Determine the [x, y] coordinate at the center of the cell enclosing the given text.  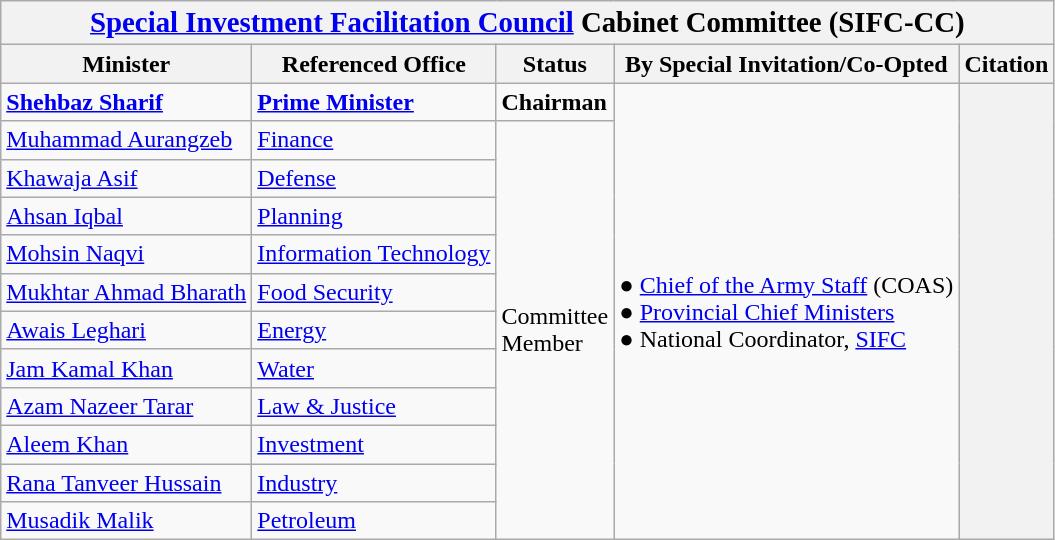
Investment [374, 444]
Information Technology [374, 254]
Finance [374, 140]
Chairman [555, 102]
Prime Minister [374, 102]
Referenced Office [374, 64]
● Chief of the Army Staff (COAS)● Provincial Chief Ministers● National Coordinator, SIFC [786, 312]
Ahsan Iqbal [126, 216]
Status [555, 64]
Muhammad Aurangzeb [126, 140]
Law & Justice [374, 406]
Rana Tanveer Hussain [126, 483]
Mukhtar Ahmad Bharath [126, 292]
Jam Kamal Khan [126, 368]
Aleem Khan [126, 444]
Musadik Malik [126, 521]
Defense [374, 178]
Energy [374, 330]
By Special Invitation/Co-Opted [786, 64]
Water [374, 368]
Citation [1006, 64]
CommitteeMember [555, 330]
Industry [374, 483]
Planning [374, 216]
Food Security [374, 292]
Awais Leghari [126, 330]
Minister [126, 64]
Petroleum [374, 521]
Khawaja Asif [126, 178]
Special Investment Facilitation Council Cabinet Committee (SIFC-CC) [528, 23]
Mohsin Naqvi [126, 254]
Shehbaz Sharif [126, 102]
Azam Nazeer Tarar [126, 406]
